Return the (X, Y) coordinate for the center point of the cell that contains the specified text.  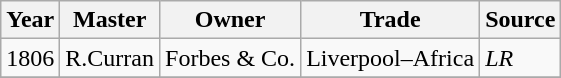
Master (110, 20)
Year (30, 20)
Owner (230, 20)
Source (520, 20)
Trade (390, 20)
Liverpool–Africa (390, 58)
R.Curran (110, 58)
LR (520, 58)
1806 (30, 58)
Forbes & Co. (230, 58)
